Return (X, Y) of the center of cell containing provided text 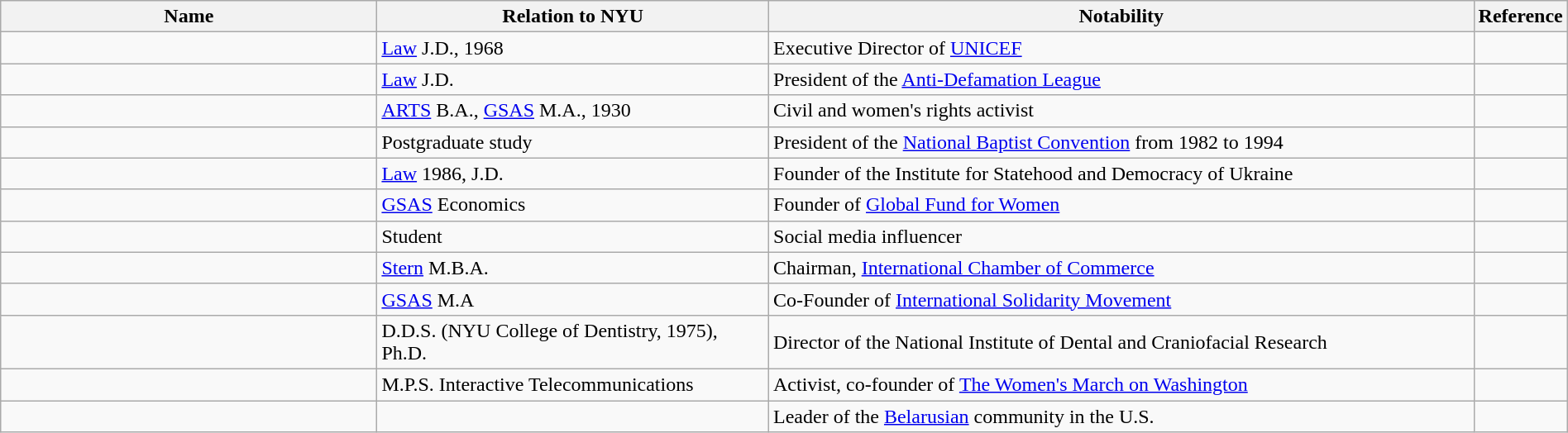
D.D.S. (NYU College of Dentistry, 1975), Ph.D. (573, 342)
Relation to NYU (573, 17)
Law 1986, J.D. (573, 174)
Activist, co-founder of The Women's March on Washington (1121, 384)
Notability (1121, 17)
Law J.D. (573, 79)
Executive Director of UNICEF (1121, 48)
Leader of the Belarusian community in the U.S. (1121, 416)
Stern M.B.A. (573, 268)
Civil and women's rights activist (1121, 111)
Name (189, 17)
Postgraduate study (573, 142)
Founder of the Institute for Statehood and Democracy of Ukraine (1121, 174)
Reference (1520, 17)
Founder of Global Fund for Women (1121, 205)
GSAS M.A (573, 299)
Chairman, International Chamber of Commerce (1121, 268)
GSAS Economics (573, 205)
President of the Anti-Defamation League (1121, 79)
Law J.D., 1968 (573, 48)
ARTS B.A., GSAS M.A., 1930 (573, 111)
Director of the National Institute of Dental and Craniofacial Research (1121, 342)
Student (573, 236)
Social media influencer (1121, 236)
M.P.S. Interactive Telecommunications (573, 384)
Co-Founder of International Solidarity Movement (1121, 299)
President of the National Baptist Convention from 1982 to 1994 (1121, 142)
